Capture the cell that displays the provided text and extract its [x, y] central coordinate. 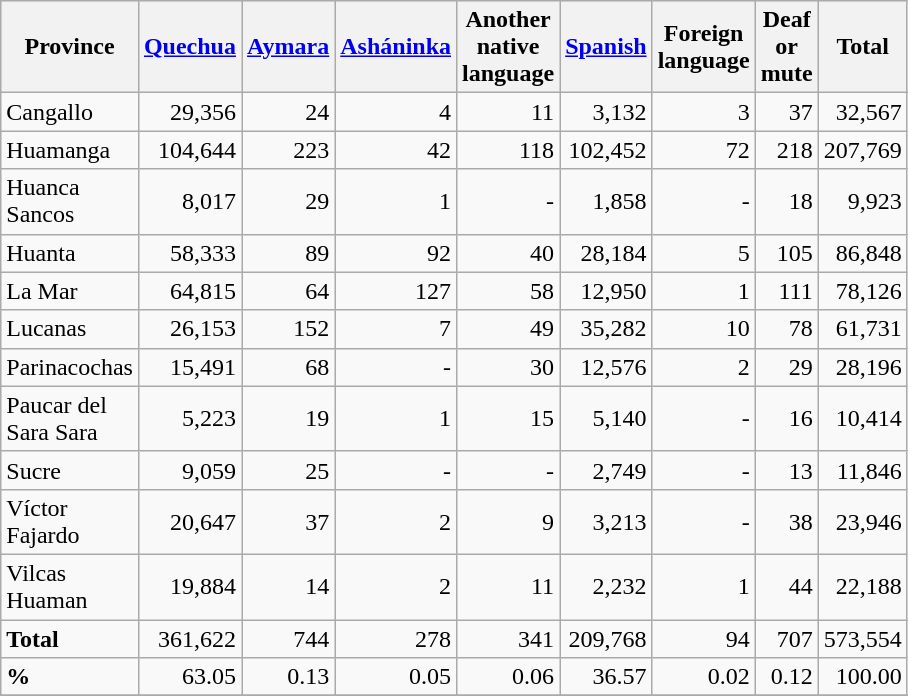
78,126 [862, 291]
100.00 [862, 677]
8,017 [190, 202]
19,884 [190, 586]
341 [508, 639]
25 [288, 470]
28,196 [862, 367]
29,356 [190, 112]
La Mar [70, 291]
22,188 [862, 586]
Vilcas Huaman [70, 586]
2,749 [606, 470]
218 [786, 150]
Huamanga [70, 150]
Parinacochas [70, 367]
4 [396, 112]
Víctor Fajardo [70, 522]
Lucanas [70, 329]
40 [508, 253]
38 [786, 522]
111 [786, 291]
Province [70, 47]
118 [508, 150]
58,333 [190, 253]
63.05 [190, 677]
30 [508, 367]
12,950 [606, 291]
9,059 [190, 470]
12,576 [606, 367]
2,232 [606, 586]
32,567 [862, 112]
92 [396, 253]
% [70, 677]
361,622 [190, 639]
0.02 [704, 677]
26,153 [190, 329]
94 [704, 639]
13 [786, 470]
64,815 [190, 291]
28,184 [606, 253]
68 [288, 367]
36.57 [606, 677]
3,213 [606, 522]
127 [396, 291]
Cangallo [70, 112]
61,731 [862, 329]
0.12 [786, 677]
Quechua [190, 47]
744 [288, 639]
10 [704, 329]
707 [786, 639]
10,414 [862, 418]
5 [704, 253]
Deaf or mute [786, 47]
15 [508, 418]
573,554 [862, 639]
49 [508, 329]
5,223 [190, 418]
Aymara [288, 47]
3,132 [606, 112]
9,923 [862, 202]
Spanish [606, 47]
18 [786, 202]
223 [288, 150]
19 [288, 418]
1,858 [606, 202]
278 [396, 639]
0.06 [508, 677]
86,848 [862, 253]
42 [396, 150]
Foreign language [704, 47]
Another native language [508, 47]
16 [786, 418]
35,282 [606, 329]
44 [786, 586]
89 [288, 253]
209,768 [606, 639]
24 [288, 112]
Huanca Sancos [70, 202]
104,644 [190, 150]
152 [288, 329]
20,647 [190, 522]
72 [704, 150]
11,846 [862, 470]
Asháninka [396, 47]
78 [786, 329]
Huanta [70, 253]
7 [396, 329]
0.05 [396, 677]
9 [508, 522]
15,491 [190, 367]
0.13 [288, 677]
105 [786, 253]
58 [508, 291]
102,452 [606, 150]
3 [704, 112]
Sucre [70, 470]
207,769 [862, 150]
64 [288, 291]
14 [288, 586]
23,946 [862, 522]
5,140 [606, 418]
Paucar del Sara Sara [70, 418]
